For the text-containing cell, return its midpoint in [X, Y] coordinate format. 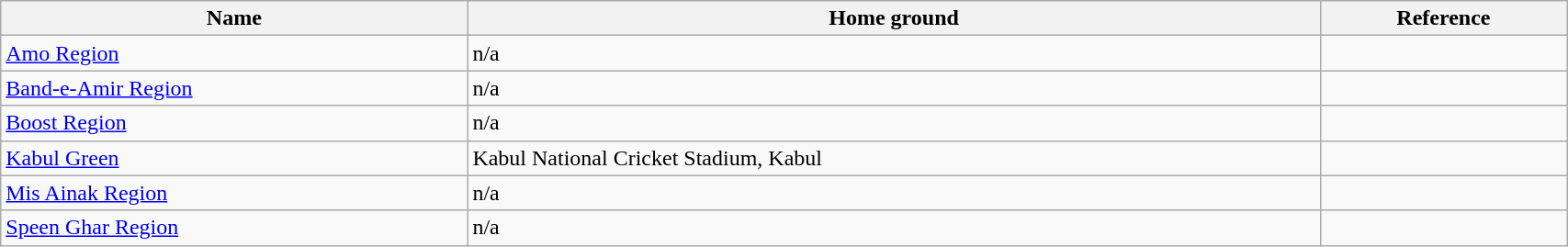
Kabul Green [234, 158]
Mis Ainak Region [234, 193]
Name [234, 18]
Boost Region [234, 123]
Speen Ghar Region [234, 228]
Kabul National Cricket Stadium, Kabul [894, 158]
Band-e-Amir Region [234, 88]
Amo Region [234, 53]
Reference [1443, 18]
Home ground [894, 18]
